Detect which cell encompasses the target text, then output its (x, y) center coordinate. 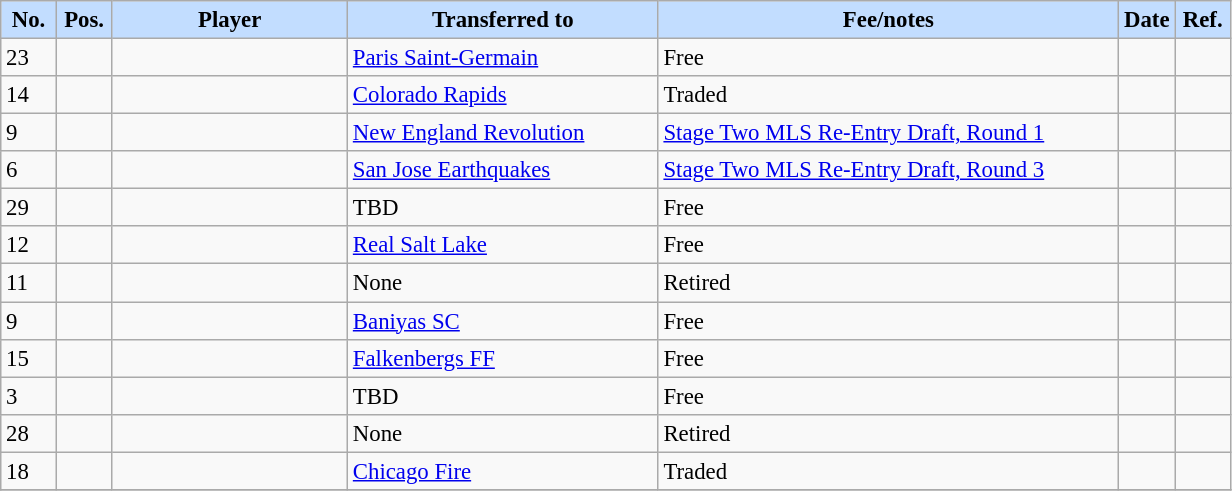
Baniyas SC (504, 321)
Fee/notes (888, 20)
Chicago Fire (504, 471)
Real Salt Lake (504, 245)
28 (29, 433)
Stage Two MLS Re-Entry Draft, Round 3 (888, 170)
Player (230, 20)
3 (29, 396)
29 (29, 208)
6 (29, 170)
Ref. (1203, 20)
San Jose Earthquakes (504, 170)
18 (29, 471)
11 (29, 283)
Falkenbergs FF (504, 358)
Paris Saint-Germain (504, 58)
12 (29, 245)
Pos. (84, 20)
Transferred to (504, 20)
15 (29, 358)
Colorado Rapids (504, 95)
23 (29, 58)
New England Revolution (504, 133)
Stage Two MLS Re-Entry Draft, Round 1 (888, 133)
Date (1147, 20)
14 (29, 95)
No. (29, 20)
